Locate the cell with the specified text and output its [X, Y] center coordinate. 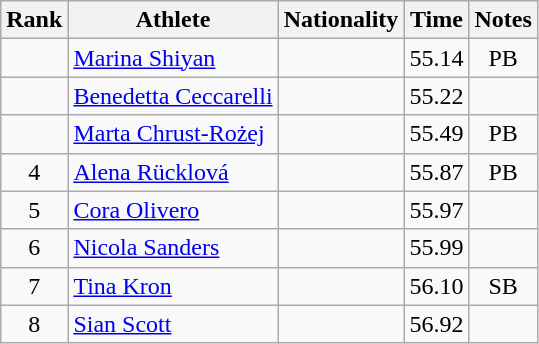
55.87 [436, 172]
Tina Kron [173, 286]
Time [436, 20]
Rank [34, 20]
56.92 [436, 324]
Notes [503, 20]
Nicola Sanders [173, 248]
55.14 [436, 58]
6 [34, 248]
SB [503, 286]
55.97 [436, 210]
Cora Olivero [173, 210]
55.49 [436, 134]
Sian Scott [173, 324]
55.22 [436, 96]
5 [34, 210]
56.10 [436, 286]
Alena Rücklová [173, 172]
Marta Chrust-Rożej [173, 134]
8 [34, 324]
Athlete [173, 20]
55.99 [436, 248]
Marina Shiyan [173, 58]
4 [34, 172]
Benedetta Ceccarelli [173, 96]
7 [34, 286]
Nationality [341, 20]
